Provide the [X, Y] coordinate of the cell's center where the given text is located.  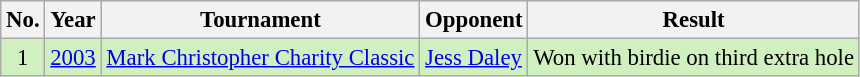
No. [23, 20]
Jess Daley [474, 58]
Opponent [474, 20]
Year [73, 20]
1 [23, 58]
2003 [73, 58]
Won with birdie on third extra hole [694, 58]
Tournament [260, 20]
Result [694, 20]
Mark Christopher Charity Classic [260, 58]
